Pinpoint the cell where the given text exists, returning its [X, Y] midpoint coordinate. 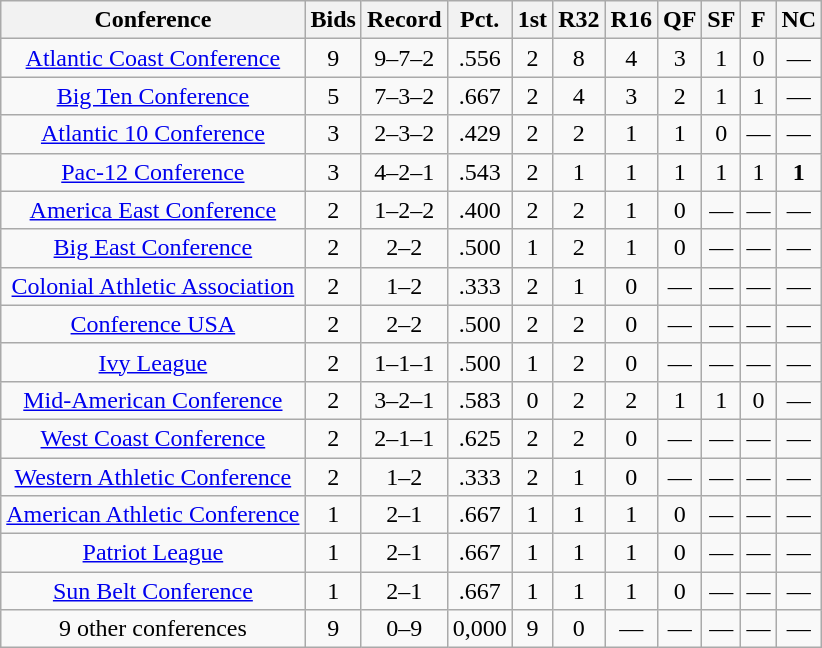
Patriot League [153, 553]
1–2–2 [404, 210]
Ivy League [153, 362]
America East Conference [153, 210]
Colonial Athletic Association [153, 286]
0,000 [480, 629]
9 other conferences [153, 629]
1st [532, 20]
Bids [333, 20]
Mid-American Conference [153, 400]
9–7–2 [404, 58]
7–3–2 [404, 96]
.625 [480, 438]
.400 [480, 210]
Atlantic 10 Conference [153, 134]
.429 [480, 134]
Atlantic Coast Conference [153, 58]
American Athletic Conference [153, 515]
0–9 [404, 629]
5 [333, 96]
F [758, 20]
Sun Belt Conference [153, 591]
.583 [480, 400]
QF [679, 20]
2–1–1 [404, 438]
R32 [579, 20]
Conference USA [153, 324]
8 [579, 58]
Pct. [480, 20]
3–2–1 [404, 400]
2–3–2 [404, 134]
R16 [631, 20]
.556 [480, 58]
Big Ten Conference [153, 96]
Record [404, 20]
SF [722, 20]
Big East Conference [153, 248]
West Coast Conference [153, 438]
Conference [153, 20]
NC [799, 20]
1–1–1 [404, 362]
Pac-12 Conference [153, 172]
4–2–1 [404, 172]
.543 [480, 172]
Western Athletic Conference [153, 477]
